Scan for the cell matching the given text and deliver its [x, y] coordinate at center. 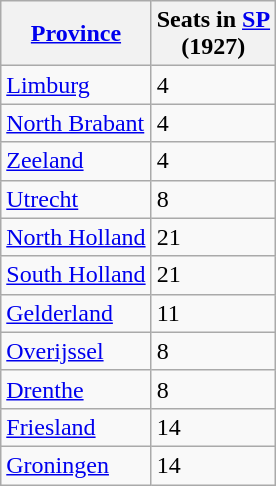
Utrecht [76, 199]
Limburg [76, 85]
Seats in SP (1927) [213, 34]
North Brabant [76, 123]
11 [213, 313]
Overijssel [76, 351]
Friesland [76, 427]
North Holland [76, 237]
Groningen [76, 465]
South Holland [76, 275]
Drenthe [76, 389]
Gelderland [76, 313]
Province [76, 34]
Zeeland [76, 161]
